Search for the cell housing the specified text and yield its (X, Y) center coordinate. 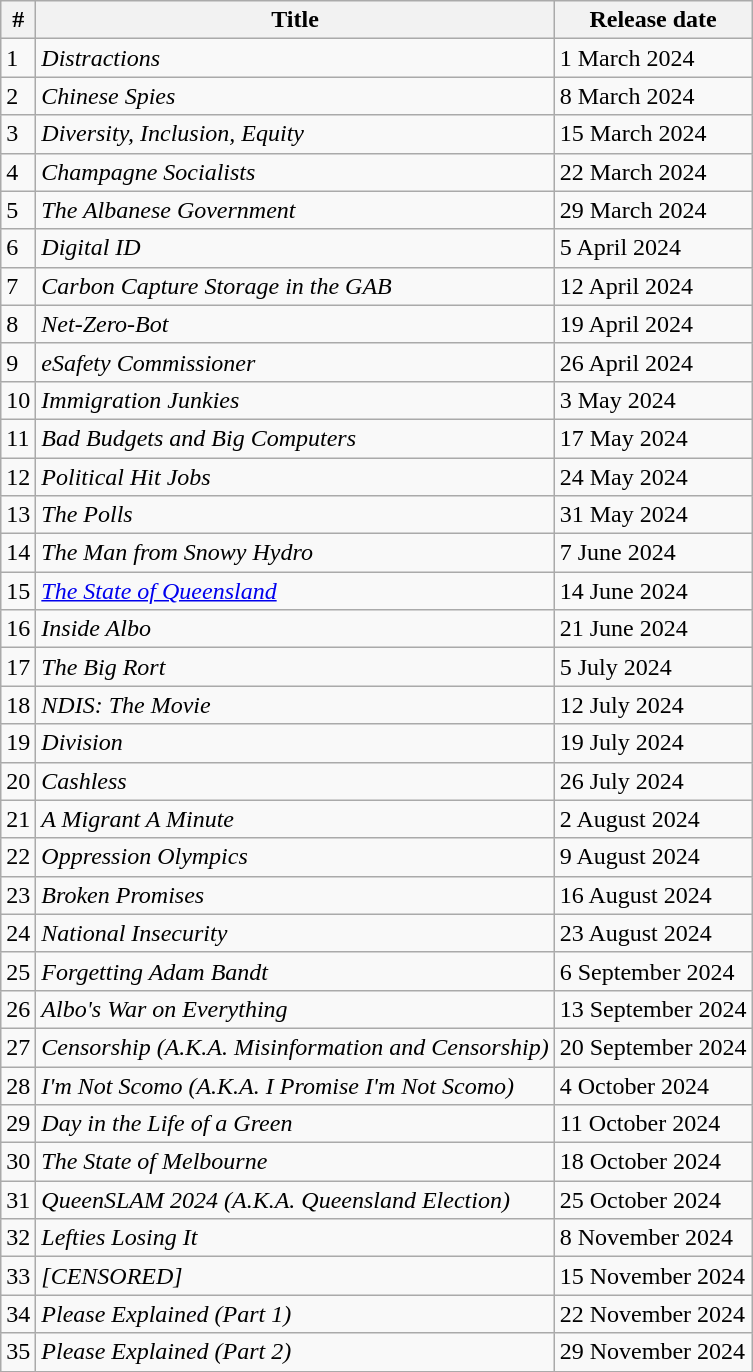
13 (18, 515)
8 (18, 324)
Please Explained (Part 1) (295, 1314)
1 March 2024 (653, 58)
14 June 2024 (653, 591)
Albo's War on Everything (295, 1009)
17 May 2024 (653, 438)
16 August 2024 (653, 895)
30 (18, 1162)
Division (295, 743)
18 October 2024 (653, 1162)
7 June 2024 (653, 553)
15 (18, 591)
15 March 2024 (653, 134)
12 (18, 477)
8 March 2024 (653, 96)
31 May 2024 (653, 515)
22 November 2024 (653, 1314)
27 (18, 1047)
26 July 2024 (653, 781)
The Albanese Government (295, 210)
26 April 2024 (653, 362)
Lefties Losing It (295, 1238)
eSafety Commissioner (295, 362)
22 (18, 857)
Title (295, 20)
6 (18, 248)
4 (18, 172)
Forgetting Adam Bandt (295, 971)
The State of Queensland (295, 591)
Carbon Capture Storage in the GAB (295, 286)
24 (18, 933)
35 (18, 1352)
15 November 2024 (653, 1276)
19 April 2024 (653, 324)
8 November 2024 (653, 1238)
34 (18, 1314)
Immigration Junkies (295, 400)
21 (18, 819)
32 (18, 1238)
25 October 2024 (653, 1200)
Release date (653, 20)
12 April 2024 (653, 286)
5 April 2024 (653, 248)
3 May 2024 (653, 400)
29 (18, 1124)
19 (18, 743)
18 (18, 705)
Oppression Olympics (295, 857)
29 March 2024 (653, 210)
Net-Zero-Bot (295, 324)
National Insecurity (295, 933)
Political Hit Jobs (295, 477)
14 (18, 553)
[CENSORED] (295, 1276)
24 May 2024 (653, 477)
33 (18, 1276)
4 October 2024 (653, 1085)
I'm Not Scomo (A.K.A. I Promise I'm Not Scomo) (295, 1085)
6 September 2024 (653, 971)
11 (18, 438)
28 (18, 1085)
19 July 2024 (653, 743)
The Big Rort (295, 667)
A Migrant A Minute (295, 819)
QueenSLAM 2024 (A.K.A. Queensland Election) (295, 1200)
31 (18, 1200)
The State of Melbourne (295, 1162)
Inside Albo (295, 629)
Champagne Socialists (295, 172)
# (18, 20)
Chinese Spies (295, 96)
9 (18, 362)
23 (18, 895)
3 (18, 134)
5 (18, 210)
5 July 2024 (653, 667)
Censorship (A.K.A. Misinformation and Censorship) (295, 1047)
10 (18, 400)
Distractions (295, 58)
Bad Budgets and Big Computers (295, 438)
17 (18, 667)
Diversity, Inclusion, Equity (295, 134)
20 (18, 781)
26 (18, 1009)
29 November 2024 (653, 1352)
12 July 2024 (653, 705)
20 September 2024 (653, 1047)
21 June 2024 (653, 629)
Day in the Life of a Green (295, 1124)
Broken Promises (295, 895)
The Man from Snowy Hydro (295, 553)
11 October 2024 (653, 1124)
The Polls (295, 515)
NDIS: The Movie (295, 705)
Digital ID (295, 248)
25 (18, 971)
Please Explained (Part 2) (295, 1352)
7 (18, 286)
9 August 2024 (653, 857)
2 August 2024 (653, 819)
Cashless (295, 781)
13 September 2024 (653, 1009)
1 (18, 58)
16 (18, 629)
22 March 2024 (653, 172)
2 (18, 96)
23 August 2024 (653, 933)
